Locate the cell with the specified text and output its (x, y) center coordinate. 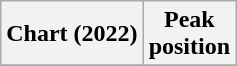
Chart (2022) (72, 34)
Peakposition (189, 34)
